Find where the given text appears and provide that cell's center as (x, y) coordinate. 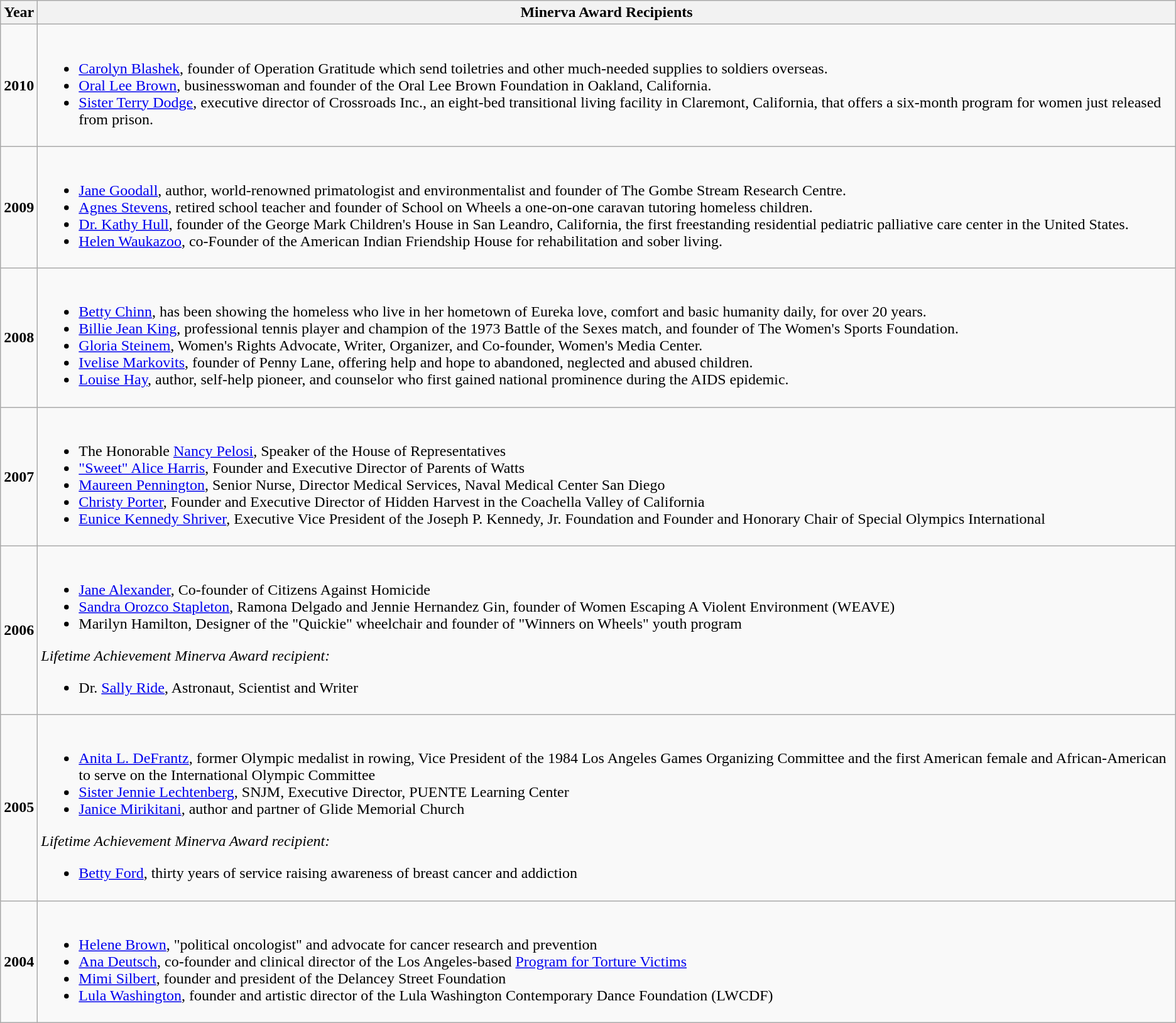
Minerva Award Recipients (607, 13)
2009 (19, 207)
2004 (19, 961)
2010 (19, 85)
2005 (19, 808)
2008 (19, 338)
2006 (19, 631)
Year (19, 13)
2007 (19, 476)
